Detect which cell encompasses the target text, then output its [X, Y] center coordinate. 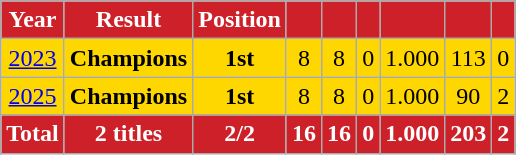
2/2 [240, 134]
2 titles [128, 134]
Result [128, 20]
203 [468, 134]
113 [468, 58]
2023 [33, 58]
90 [468, 96]
Year [33, 20]
2025 [33, 96]
Total [33, 134]
Position [240, 20]
